Provide the [x, y] coordinate of the cell's center where the given text is located.  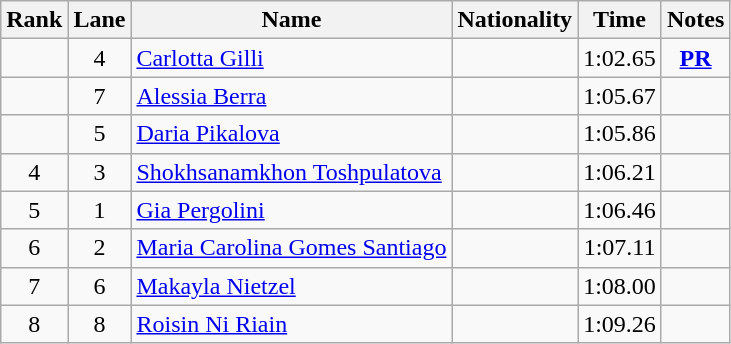
1:06.46 [620, 210]
Roisin Ni Riain [292, 324]
1:02.65 [620, 58]
Rank [34, 20]
3 [100, 172]
2 [100, 248]
Gia Pergolini [292, 210]
PR [695, 58]
1:05.86 [620, 134]
Time [620, 20]
1:06.21 [620, 172]
Alessia Berra [292, 96]
Makayla Nietzel [292, 286]
1:09.26 [620, 324]
Name [292, 20]
Daria Pikalova [292, 134]
1:07.11 [620, 248]
Nationality [515, 20]
1:05.67 [620, 96]
1:08.00 [620, 286]
Carlotta Gilli [292, 58]
Shokhsanamkhon Toshpulatova [292, 172]
1 [100, 210]
Maria Carolina Gomes Santiago [292, 248]
Lane [100, 20]
Notes [695, 20]
